Extract the (x, y) coordinate from the center of the cell holding the provided text.  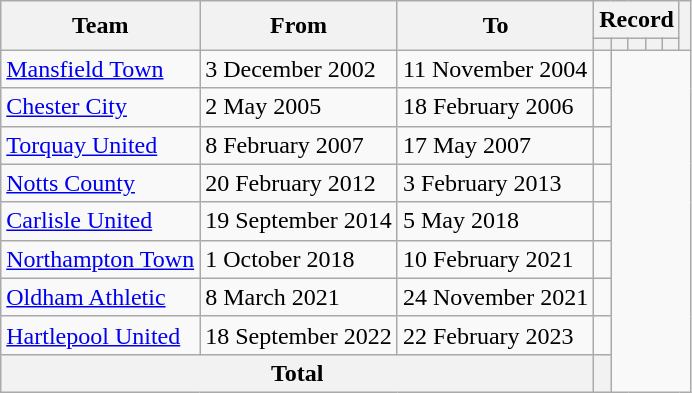
Hartlepool United (100, 335)
22 February 2023 (495, 335)
18 February 2006 (495, 107)
Carlisle United (100, 221)
3 February 2013 (495, 183)
Chester City (100, 107)
19 September 2014 (299, 221)
8 March 2021 (299, 297)
Oldham Athletic (100, 297)
Total (298, 373)
24 November 2021 (495, 297)
20 February 2012 (299, 183)
1 October 2018 (299, 259)
18 September 2022 (299, 335)
5 May 2018 (495, 221)
17 May 2007 (495, 145)
From (299, 26)
Team (100, 26)
11 November 2004 (495, 69)
Torquay United (100, 145)
Notts County (100, 183)
Northampton Town (100, 259)
Record (637, 20)
8 February 2007 (299, 145)
Mansfield Town (100, 69)
To (495, 26)
2 May 2005 (299, 107)
3 December 2002 (299, 69)
10 February 2021 (495, 259)
